Search for the cell housing the specified text and yield its [X, Y] center coordinate. 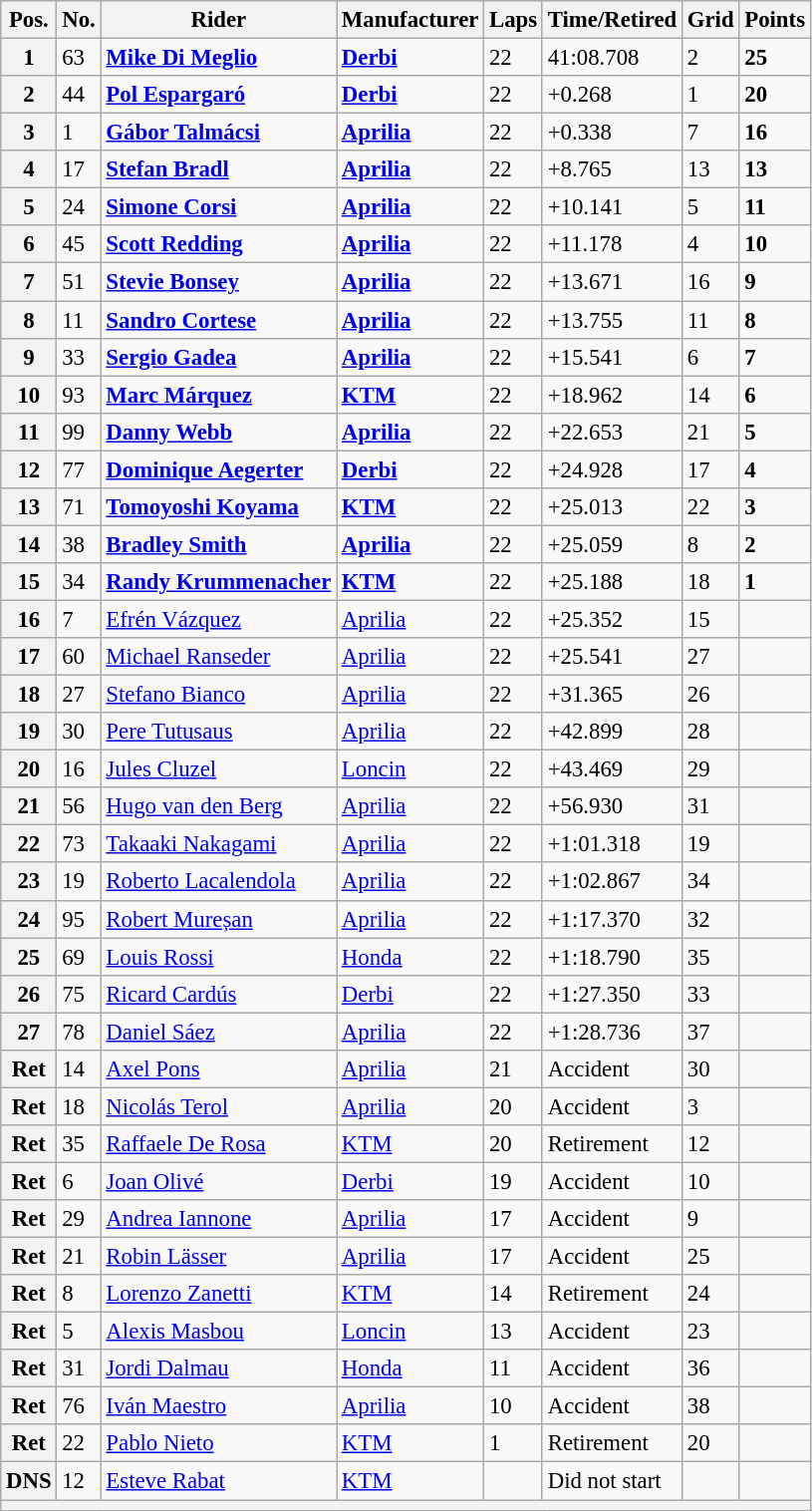
Daniel Sáez [219, 1032]
Esteve Rabat [219, 1481]
Takaaki Nakagami [219, 844]
+10.141 [612, 207]
Joan Olivé [219, 1181]
Grid [709, 20]
+1:28.736 [612, 1032]
Jules Cluzel [219, 769]
Time/Retired [612, 20]
Danny Webb [219, 432]
+42.899 [612, 732]
Tomoyoshi Koyama [219, 507]
73 [79, 844]
Alexis Masbou [219, 1332]
Nicolás Terol [219, 1106]
+25.352 [612, 619]
Bradley Smith [219, 544]
Marc Márquez [219, 395]
28 [709, 732]
+25.541 [612, 657]
Pol Espargaró [219, 95]
Michael Ranseder [219, 657]
+25.013 [612, 507]
Pablo Nieto [219, 1444]
Stevie Bonsey [219, 282]
+1:17.370 [612, 919]
Lorenzo Zanetti [219, 1294]
44 [79, 95]
Louis Rossi [219, 957]
+8.765 [612, 169]
Pos. [29, 20]
Raffaele De Rosa [219, 1144]
Robert Mureșan [219, 919]
+1:02.867 [612, 882]
+56.930 [612, 806]
+25.188 [612, 582]
Manufacturer [410, 20]
Sergio Gadea [219, 357]
Gábor Talmácsi [219, 133]
Jordi Dalmau [219, 1368]
Scott Redding [219, 244]
Randy Krummenacher [219, 582]
56 [79, 806]
Iván Maestro [219, 1406]
+25.059 [612, 544]
41:08.708 [612, 58]
Laps [514, 20]
+0.338 [612, 133]
+13.671 [612, 282]
95 [79, 919]
+13.755 [612, 320]
+1:18.790 [612, 957]
+1:27.350 [612, 994]
77 [79, 469]
32 [709, 919]
Simone Corsi [219, 207]
45 [79, 244]
+1:01.318 [612, 844]
Axel Pons [219, 1069]
Robin Lässer [219, 1257]
93 [79, 395]
Rider [219, 20]
Ricard Cardús [219, 994]
51 [79, 282]
Pere Tutusaus [219, 732]
Did not start [612, 1481]
+0.268 [612, 95]
63 [79, 58]
DNS [29, 1481]
76 [79, 1406]
75 [79, 994]
Roberto Lacalendola [219, 882]
69 [79, 957]
60 [79, 657]
Stefan Bradl [219, 169]
+31.365 [612, 695]
Dominique Aegerter [219, 469]
+43.469 [612, 769]
99 [79, 432]
Mike Di Meglio [219, 58]
+24.928 [612, 469]
+18.962 [612, 395]
Andrea Iannone [219, 1219]
+11.178 [612, 244]
+15.541 [612, 357]
Hugo van den Berg [219, 806]
Efrén Vázquez [219, 619]
78 [79, 1032]
36 [709, 1368]
+22.653 [612, 432]
Sandro Cortese [219, 320]
Stefano Bianco [219, 695]
71 [79, 507]
Points [775, 20]
No. [79, 20]
37 [709, 1032]
